Extract the [x, y] coordinate from the center of the cell holding the provided text.  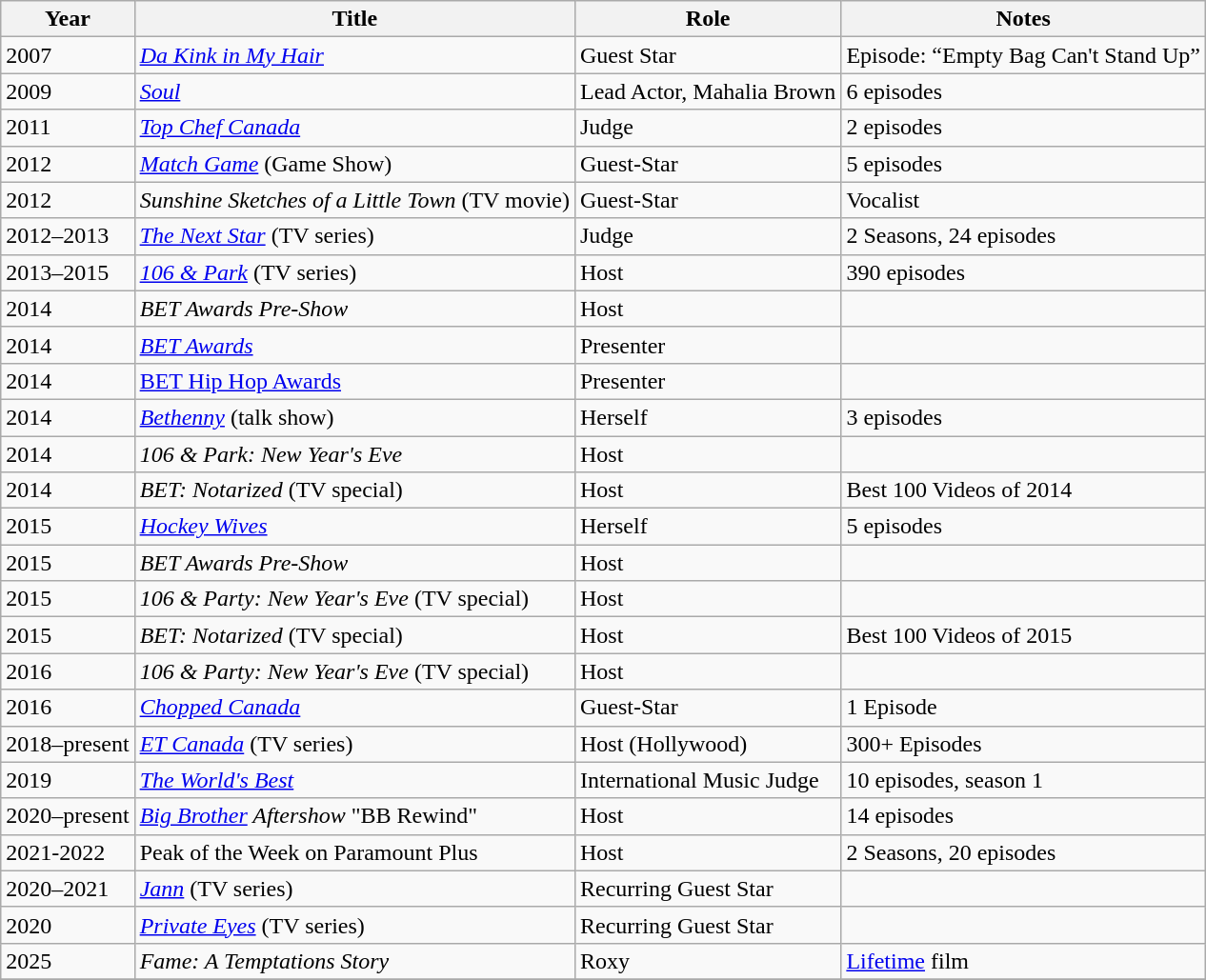
The Next Star (TV series) [354, 236]
10 episodes, season 1 [1023, 780]
Vocalist [1023, 200]
2019 [68, 780]
Lifetime film [1023, 961]
Private Eyes (TV series) [354, 925]
1 Episode [1023, 708]
300+ Episodes [1023, 744]
Sunshine Sketches of a Little Town (TV movie) [354, 200]
2007 [68, 55]
International Music Judge [707, 780]
Jann (TV series) [354, 889]
2 episodes [1023, 128]
Soul [354, 91]
Year [68, 19]
Lead Actor, Mahalia Brown [707, 91]
Notes [1023, 19]
2012–2013 [68, 236]
Peak of the Week on Paramount Plus [354, 852]
BET Hip Hop Awards [354, 381]
Fame: A Temptations Story [354, 961]
Roxy [707, 961]
14 episodes [1023, 816]
2013–2015 [68, 272]
BET Awards [354, 345]
Title [354, 19]
Host (Hollywood) [707, 744]
2009 [68, 91]
Top Chef Canada [354, 128]
2018–present [68, 744]
6 episodes [1023, 91]
2025 [68, 961]
2020–2021 [68, 889]
Big Brother Aftershow "BB Rewind" [354, 816]
106 & Park (TV series) [354, 272]
Chopped Canada [354, 708]
Guest Star [707, 55]
3 episodes [1023, 417]
2 Seasons, 20 episodes [1023, 852]
Match Game (Game Show) [354, 164]
2 Seasons, 24 episodes [1023, 236]
The World's Best [354, 780]
2011 [68, 128]
Best 100 Videos of 2014 [1023, 490]
390 episodes [1023, 272]
106 & Park: New Year's Eve [354, 454]
Role [707, 19]
Da Kink in My Hair [354, 55]
2020 [68, 925]
Best 100 Videos of 2015 [1023, 635]
Hockey Wives [354, 527]
Episode: “Empty Bag Can't Stand Up” [1023, 55]
2021-2022 [68, 852]
Bethenny (talk show) [354, 417]
ET Canada (TV series) [354, 744]
2020–present [68, 816]
